Locate the cell with the specified text and output its [x, y] center coordinate. 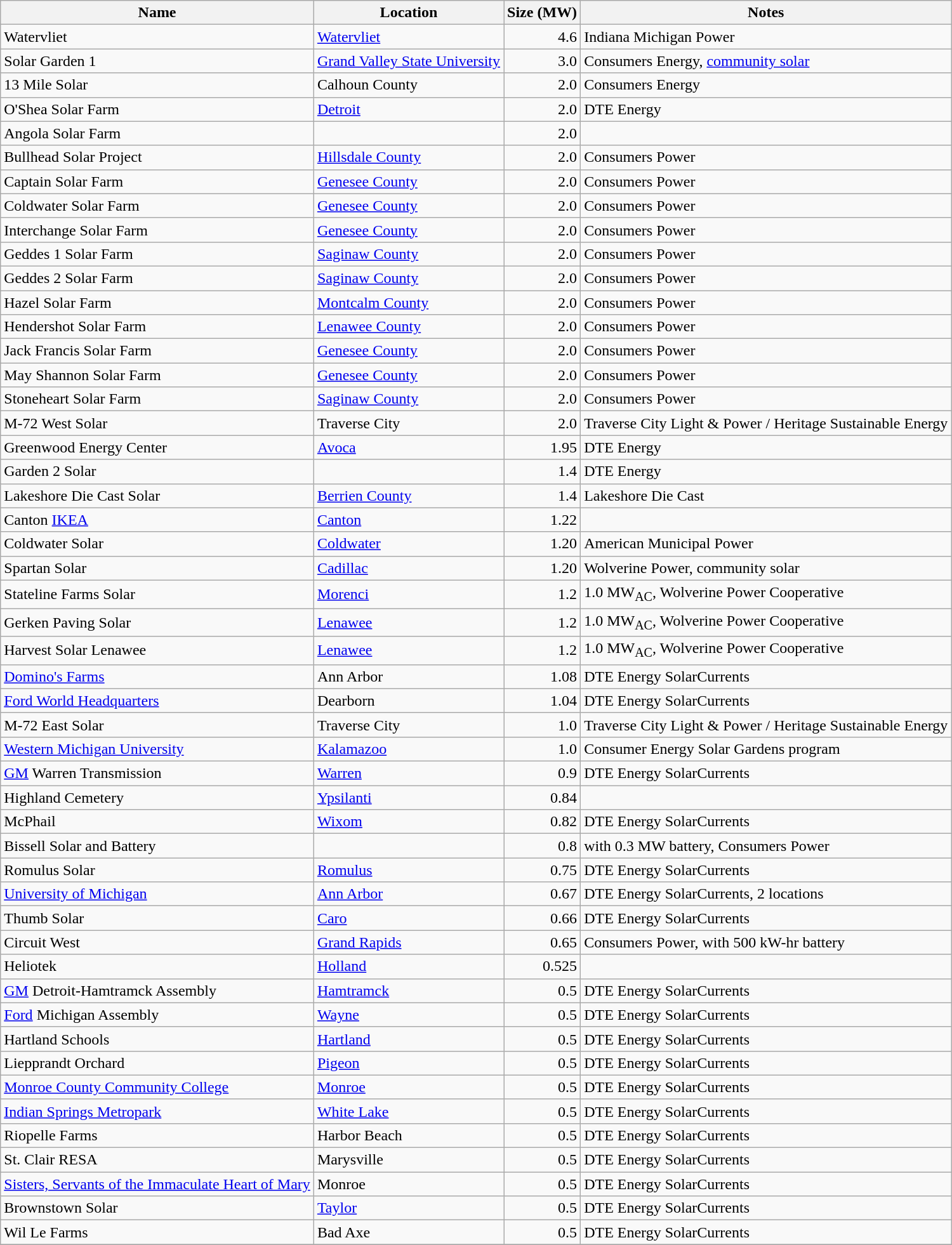
Jack Francis Solar Farm [157, 351]
4.6 [542, 37]
Solar Garden 1 [157, 61]
Highland Cemetery [157, 798]
Bissell Solar and Battery [157, 846]
M-72 West Solar [157, 423]
0.9 [542, 774]
Wil Le Farms [157, 1232]
Captain Solar Farm [157, 181]
Taylor [409, 1208]
M-72 East Solar [157, 725]
13 Mile Solar [157, 85]
Thumb Solar [157, 918]
Coldwater Solar [157, 544]
Grand Rapids [409, 942]
Size (MW) [542, 13]
Canton [409, 520]
Cadillac [409, 568]
Greenwood Energy Center [157, 447]
Calhoun County [409, 85]
Warren [409, 774]
1.08 [542, 676]
Lakeshore Die Cast Solar [157, 496]
Coldwater Solar Farm [157, 206]
Caro [409, 918]
Consumer Energy Solar Gardens program [766, 749]
St. Clair RESA [157, 1160]
Wolverine Power, community solar [766, 568]
0.8 [542, 846]
GM Detroit-Hamtramck Assembly [157, 991]
Spartan Solar [157, 568]
0.75 [542, 870]
Harbor Beach [409, 1135]
Geddes 1 Solar Farm [157, 254]
Consumers Power, with 500 kW-hr battery [766, 942]
Circuit West [157, 942]
Notes [766, 13]
Avoca [409, 447]
Hartland [409, 1039]
Western Michigan University [157, 749]
Lenawee County [409, 327]
Harvest Solar Lenawee [157, 650]
Geddes 2 Solar Farm [157, 278]
3.0 [542, 61]
0.67 [542, 894]
Detroit [409, 109]
Kalamazoo [409, 749]
Morenci [409, 594]
Angola Solar Farm [157, 133]
Monroe County Community College [157, 1087]
Wixom [409, 822]
with 0.3 MW battery, Consumers Power [766, 846]
Heliotek [157, 966]
Canton IKEA [157, 520]
DTE Energy SolarCurrents, 2 locations [766, 894]
Indiana Michigan Power [766, 37]
Stoneheart Solar Farm [157, 399]
1.04 [542, 701]
Consumers Energy [766, 85]
Gerken Paving Solar [157, 622]
Indian Springs Metropark [157, 1111]
Consumers Energy, community solar [766, 61]
May Shannon Solar Farm [157, 375]
Brownstown Solar [157, 1208]
0.525 [542, 966]
Liepprandt Orchard [157, 1063]
Name [157, 13]
Montcalm County [409, 303]
Ford World Headquarters [157, 701]
Marysville [409, 1160]
Hendershot Solar Farm [157, 327]
0.66 [542, 918]
Dearborn [409, 701]
Romulus [409, 870]
Berrien County [409, 496]
Coldwater [409, 544]
Ford Michigan Assembly [157, 1015]
Sisters, Servants of the Immaculate Heart of Mary [157, 1184]
Interchange Solar Farm [157, 230]
Hillsdale County [409, 157]
Garden 2 Solar [157, 471]
McPhail [157, 822]
Lakeshore Die Cast [766, 496]
O'Shea Solar Farm [157, 109]
Stateline Farms Solar [157, 594]
Bad Axe [409, 1232]
Grand Valley State University [409, 61]
Hamtramck [409, 991]
GM Warren Transmission [157, 774]
Domino's Farms [157, 676]
Romulus Solar [157, 870]
Holland [409, 966]
0.84 [542, 798]
Pigeon [409, 1063]
Location [409, 13]
1.95 [542, 447]
Bullhead Solar Project [157, 157]
1.22 [542, 520]
White Lake [409, 1111]
0.82 [542, 822]
Ypsilanti [409, 798]
American Municipal Power [766, 544]
Hartland Schools [157, 1039]
0.65 [542, 942]
University of Michigan [157, 894]
Hazel Solar Farm [157, 303]
Wayne [409, 1015]
Riopelle Farms [157, 1135]
